Extract the [x, y] coordinate from the center of the cell holding the provided text.  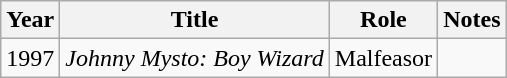
Title [194, 20]
Role [383, 20]
Year [30, 20]
1997 [30, 58]
Notes [472, 20]
Johnny Mysto: Boy Wizard [194, 58]
Malfeasor [383, 58]
